Determine the [X, Y] coordinate at the center of the cell enclosing the given text.  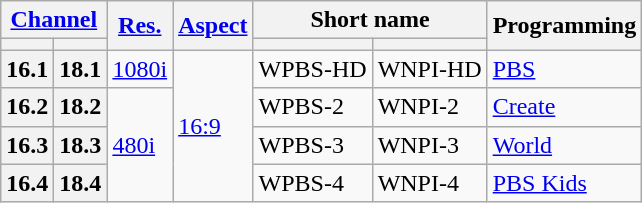
16.1 [28, 69]
PBS Kids [564, 183]
Res. [140, 26]
16:9 [213, 126]
16.3 [28, 145]
PBS [564, 69]
WNPI-4 [430, 183]
WNPI-2 [430, 107]
18.2 [80, 107]
WNPI-HD [430, 69]
480i [140, 145]
WNPI-3 [430, 145]
1080i [140, 69]
WPBS-4 [312, 183]
World [564, 145]
16.2 [28, 107]
18.4 [80, 183]
Programming [564, 26]
Aspect [213, 26]
Channel [54, 20]
WPBS-3 [312, 145]
18.1 [80, 69]
Short name [370, 20]
WPBS-2 [312, 107]
WPBS-HD [312, 69]
Create [564, 107]
16.4 [28, 183]
18.3 [80, 145]
